Pinpoint the cell where the given text exists, returning its (X, Y) midpoint coordinate. 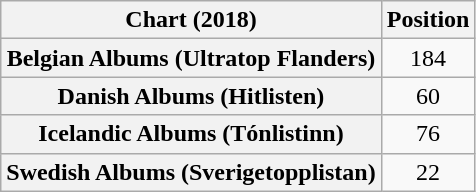
76 (428, 134)
Danish Albums (Hitlisten) (191, 96)
Position (428, 20)
Swedish Albums (Sverigetopplistan) (191, 172)
60 (428, 96)
22 (428, 172)
Icelandic Albums (Tónlistinn) (191, 134)
184 (428, 58)
Belgian Albums (Ultratop Flanders) (191, 58)
Chart (2018) (191, 20)
